Return the [X, Y] coordinate for the center point of the cell that contains the specified text.  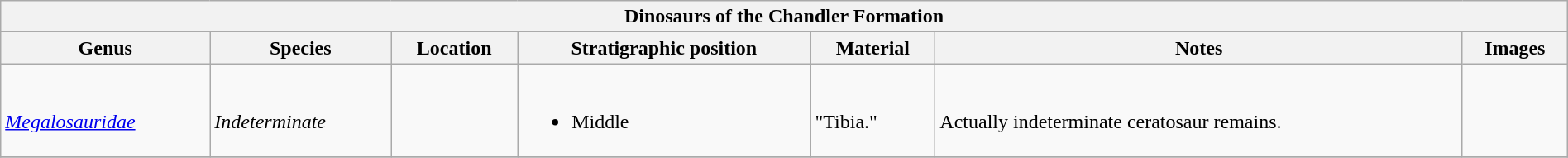
Indeterminate [301, 111]
Images [1515, 48]
Megalosauridae [106, 111]
Notes [1199, 48]
Dinosaurs of the Chandler Formation [784, 17]
Species [301, 48]
Stratigraphic position [664, 48]
"Tibia." [873, 111]
Actually indeterminate ceratosaur remains. [1199, 111]
Genus [106, 48]
Location [455, 48]
Material [873, 48]
Middle [664, 111]
